Scan for the cell matching the given text and deliver its [x, y] coordinate at center. 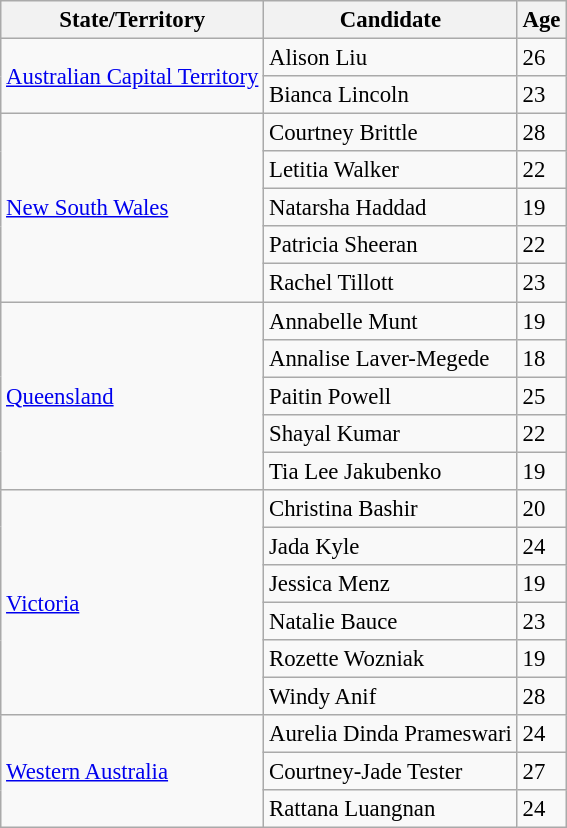
27 [542, 772]
25 [542, 396]
26 [542, 58]
Age [542, 20]
Bianca Lincoln [391, 95]
State/Territory [132, 20]
Letitia Walker [391, 170]
Aurelia Dinda Prameswari [391, 734]
Jada Kyle [391, 546]
Jessica Menz [391, 584]
18 [542, 358]
Shayal Kumar [391, 433]
Annalise Laver-Megede [391, 358]
Natarsha Haddad [391, 208]
Alison Liu [391, 58]
Rattana Luangnan [391, 809]
Annabelle Munt [391, 321]
Rachel Tillott [391, 283]
Candidate [391, 20]
20 [542, 509]
New South Wales [132, 208]
Queensland [132, 396]
Windy Anif [391, 697]
Australian Capital Territory [132, 76]
Natalie Bauce [391, 621]
Rozette Wozniak [391, 659]
Courtney-Jade Tester [391, 772]
Courtney Brittle [391, 133]
Western Australia [132, 772]
Patricia Sheeran [391, 245]
Paitin Powell [391, 396]
Christina Bashir [391, 509]
Tia Lee Jakubenko [391, 471]
Victoria [132, 603]
